Determine the [x, y] coordinate at the center of the cell enclosing the given text.  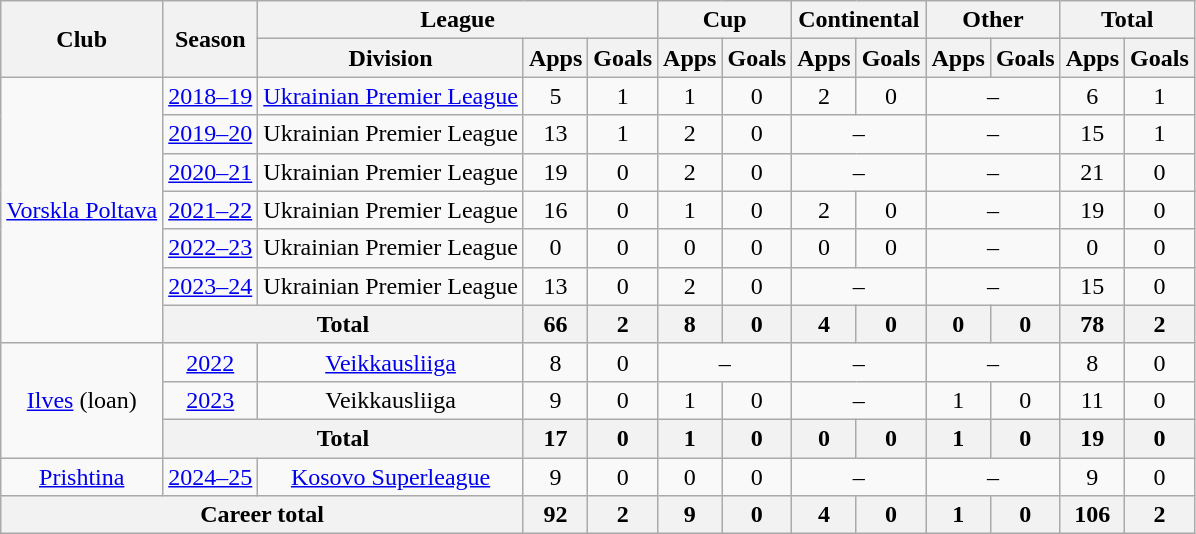
66 [555, 324]
Cup [725, 20]
Career total [262, 515]
Continental [859, 20]
2023 [210, 400]
2022 [210, 362]
5 [555, 96]
2019–20 [210, 134]
16 [555, 210]
78 [1092, 324]
2021–22 [210, 210]
Ilves (loan) [82, 400]
2023–24 [210, 286]
2024–25 [210, 477]
Vorskla Poltava [82, 210]
Division [391, 58]
2018–19 [210, 96]
Season [210, 39]
6 [1092, 96]
Prishtina [82, 477]
11 [1092, 400]
2020–21 [210, 172]
League [458, 20]
Club [82, 39]
106 [1092, 515]
17 [555, 438]
92 [555, 515]
Other [993, 20]
Kosovo Superleague [391, 477]
21 [1092, 172]
2022–23 [210, 248]
